Capture the cell that displays the provided text and extract its [x, y] central coordinate. 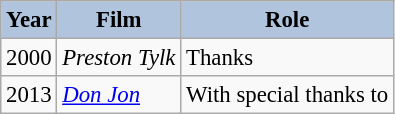
Preston Tylk [119, 58]
Thanks [288, 58]
2013 [29, 95]
Film [119, 20]
With special thanks to [288, 95]
Role [288, 20]
Year [29, 20]
Don Jon [119, 95]
2000 [29, 58]
